For the text-containing cell, return its midpoint in (X, Y) coordinate format. 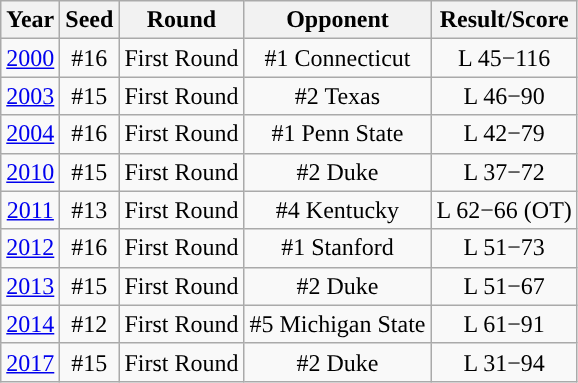
2014 (30, 324)
#1 Penn State (338, 134)
2017 (30, 362)
L 51−73 (504, 248)
#4 Kentucky (338, 210)
Year (30, 20)
2004 (30, 134)
Round (182, 20)
#1 Connecticut (338, 58)
#1 Stanford (338, 248)
2003 (30, 96)
2010 (30, 172)
#2 Texas (338, 96)
2000 (30, 58)
2013 (30, 286)
Result/Score (504, 20)
#12 (90, 324)
2011 (30, 210)
L 45−116 (504, 58)
L 46−90 (504, 96)
2012 (30, 248)
L 51−67 (504, 286)
#13 (90, 210)
Opponent (338, 20)
Seed (90, 20)
L 37−72 (504, 172)
L 61−91 (504, 324)
#5 Michigan State (338, 324)
L 31−94 (504, 362)
L 42−79 (504, 134)
L 62−66 (OT) (504, 210)
